Pinpoint the cell where the given text exists, returning its (x, y) midpoint coordinate. 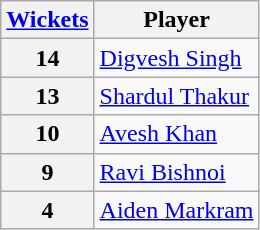
Aiden Markram (176, 210)
Player (176, 20)
Avesh Khan (176, 134)
Ravi Bishnoi (176, 172)
Wickets (48, 20)
9 (48, 172)
Shardul Thakur (176, 96)
4 (48, 210)
10 (48, 134)
14 (48, 58)
Digvesh Singh (176, 58)
13 (48, 96)
